Output the (X, Y) coordinate of the center of the cell containing the given text.  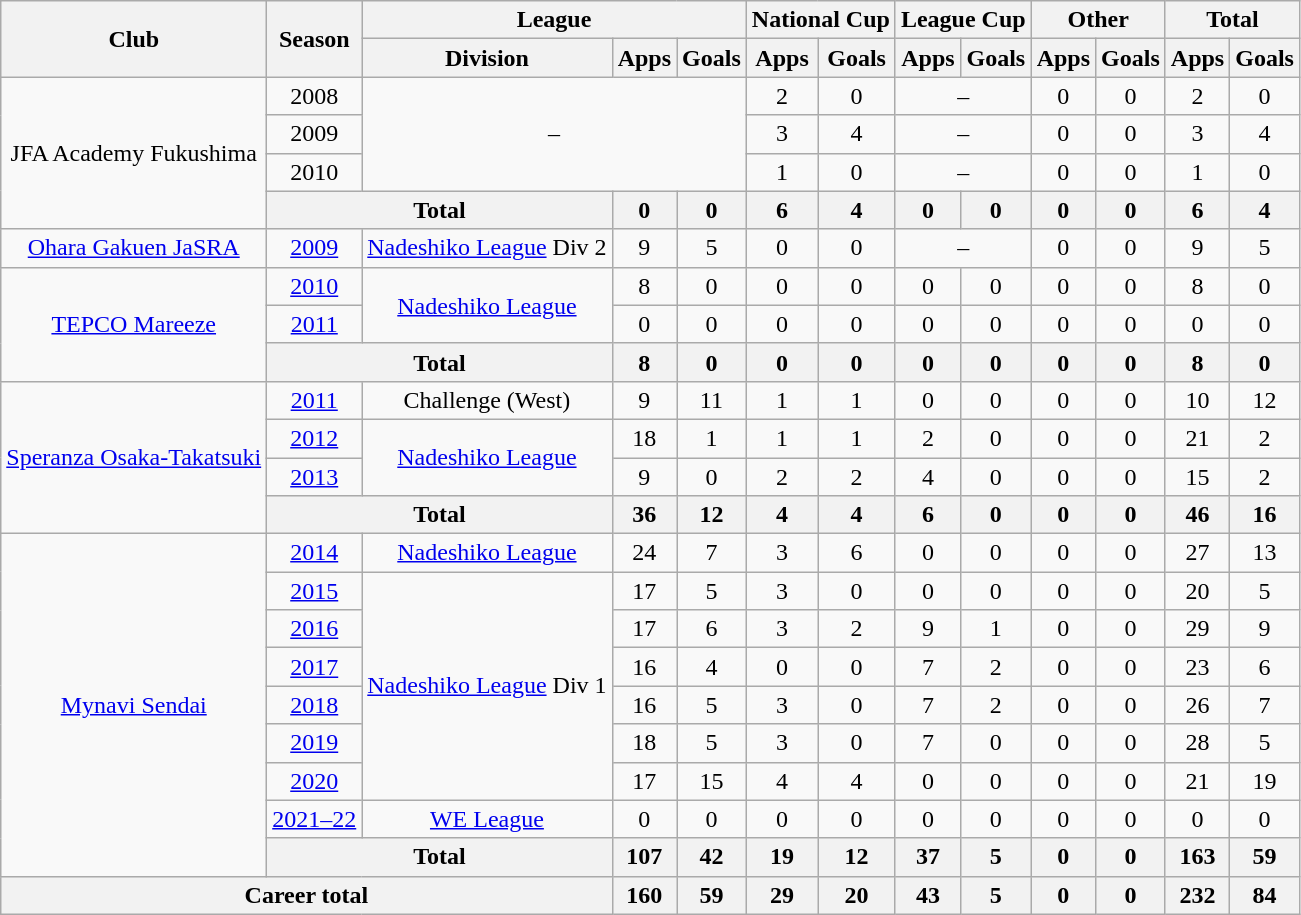
Nadeshiko League Div 1 (487, 686)
26 (1197, 705)
2012 (314, 438)
Ohara Gakuen JaSRA (134, 248)
2015 (314, 591)
JFA Academy Fukushima (134, 153)
Other (1098, 20)
27 (1197, 553)
TEPCO Mareeze (134, 324)
2013 (314, 477)
Division (487, 58)
Club (134, 39)
232 (1197, 895)
2008 (314, 96)
43 (928, 895)
42 (712, 857)
10 (1197, 400)
Nadeshiko League Div 2 (487, 248)
2018 (314, 705)
37 (928, 857)
11 (712, 400)
League Cup (963, 20)
28 (1197, 743)
League (554, 20)
163 (1197, 857)
84 (1265, 895)
Speranza Osaka-Takatsuki (134, 457)
24 (644, 553)
2014 (314, 553)
Mynavi Sendai (134, 706)
13 (1265, 553)
Career total (306, 895)
Challenge (West) (487, 400)
2016 (314, 629)
46 (1197, 515)
2021–22 (314, 819)
National Cup (820, 20)
2017 (314, 667)
2020 (314, 781)
160 (644, 895)
2019 (314, 743)
36 (644, 515)
107 (644, 857)
23 (1197, 667)
Season (314, 39)
WE League (487, 819)
